Identify which cell holds the provided text, then report its [X, Y] central coordinate. 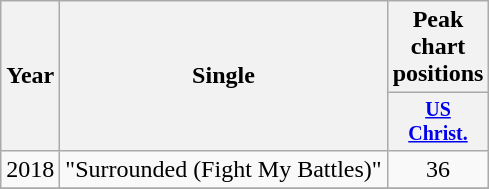
USChrist. [438, 122]
"Surrounded (Fight My Battles)" [224, 169]
36 [438, 169]
2018 [30, 169]
Single [224, 76]
Peak chart positions [438, 47]
Year [30, 76]
